For the text-containing cell, return its midpoint in [x, y] coordinate format. 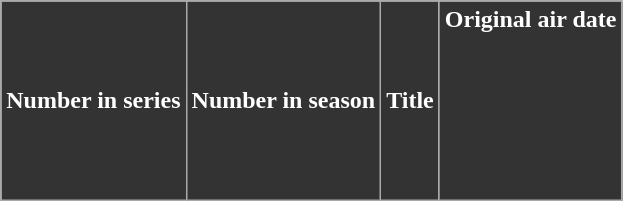
Number in series [94, 101]
Title [410, 101]
Original air date [530, 101]
Number in season [284, 101]
